Find where the given text appears and provide that cell's center as [x, y] coordinate. 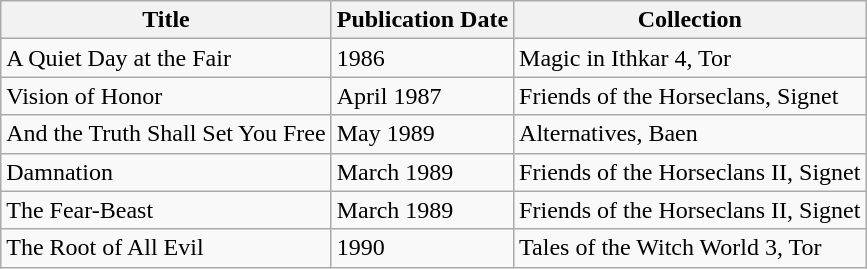
1990 [422, 248]
1986 [422, 58]
Collection [690, 20]
May 1989 [422, 134]
The Root of All Evil [166, 248]
Publication Date [422, 20]
Alternatives, Baen [690, 134]
Vision of Honor [166, 96]
Title [166, 20]
Damnation [166, 172]
And the Truth Shall Set You Free [166, 134]
Magic in Ithkar 4, Tor [690, 58]
Tales of the Witch World 3, Tor [690, 248]
April 1987 [422, 96]
Friends of the Horseclans, Signet [690, 96]
The Fear-Beast [166, 210]
A Quiet Day at the Fair [166, 58]
